Provide the (x, y) coordinate of the cell's center where the given text is located.  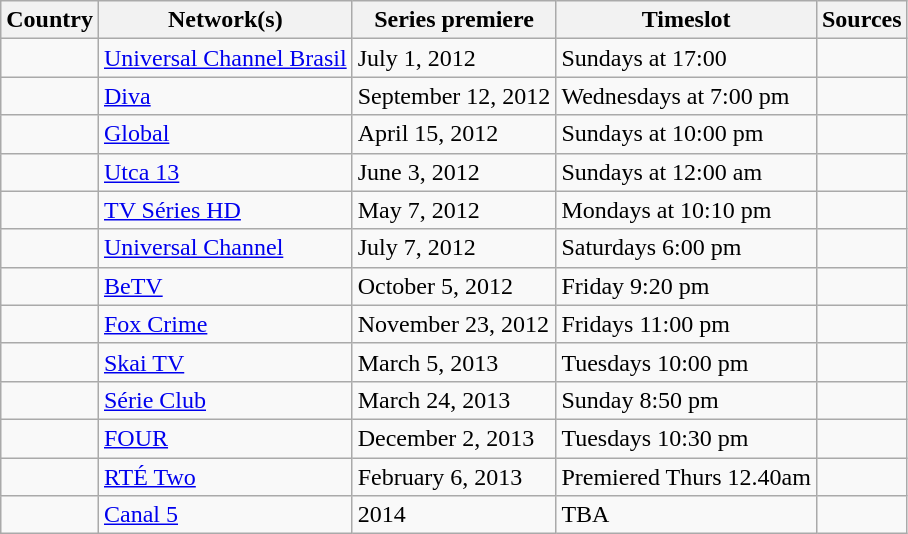
TBA (686, 515)
Mondays at 10:10 pm (686, 210)
July 1, 2012 (454, 58)
November 23, 2012 (454, 324)
Tuesdays 10:30 pm (686, 438)
TV Séries HD (225, 210)
Fridays 11:00 pm (686, 324)
Sundays at 10:00 pm (686, 134)
Sources (862, 20)
Wednesdays at 7:00 pm (686, 96)
Tuesdays 10:00 pm (686, 362)
BeTV (225, 286)
December 2, 2013 (454, 438)
Global (225, 134)
July 7, 2012 (454, 248)
Fox Crime (225, 324)
Sundays at 12:00 am (686, 172)
Universal Channel Brasil (225, 58)
September 12, 2012 (454, 96)
Network(s) (225, 20)
June 3, 2012 (454, 172)
Utca 13 (225, 172)
Country (50, 20)
May 7, 2012 (454, 210)
April 15, 2012 (454, 134)
Série Club (225, 400)
Canal 5 (225, 515)
FOUR (225, 438)
October 5, 2012 (454, 286)
RTÉ Two (225, 477)
Skai TV (225, 362)
Series premiere (454, 20)
February 6, 2013 (454, 477)
Sundays at 17:00 (686, 58)
Diva (225, 96)
March 5, 2013 (454, 362)
Friday 9:20 pm (686, 286)
Universal Channel (225, 248)
March 24, 2013 (454, 400)
Sunday 8:50 pm (686, 400)
Timeslot (686, 20)
Premiered Thurs 12.40am (686, 477)
2014 (454, 515)
Saturdays 6:00 pm (686, 248)
